Determine the (x, y) coordinate at the center of the cell enclosing the given text.  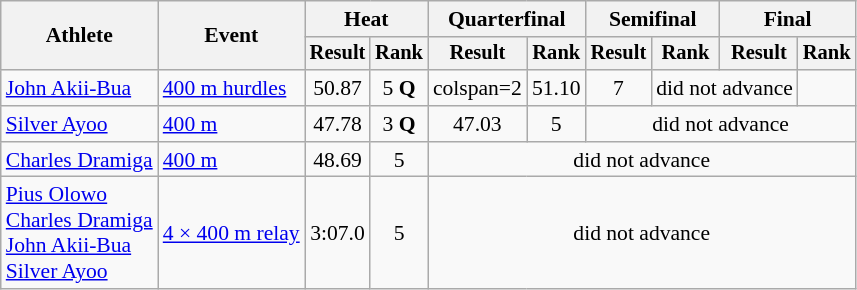
51.10 (556, 88)
colspan=2 (478, 88)
Heat (366, 19)
48.69 (338, 160)
3:07.0 (338, 233)
Quarterfinal (507, 19)
Pius OlowoCharles DramigaJohn Akii-BuaSilver Ayoo (80, 233)
Event (232, 36)
400 m hurdles (232, 88)
John Akii-Bua (80, 88)
Silver Ayoo (80, 124)
Final (788, 19)
7 (619, 88)
3 Q (399, 124)
50.87 (338, 88)
47.03 (478, 124)
5 Q (399, 88)
47.78 (338, 124)
Athlete (80, 36)
4 × 400 m relay (232, 233)
Charles Dramiga (80, 160)
Semifinal (653, 19)
